Scan for the cell matching the given text and deliver its (X, Y) coordinate at center. 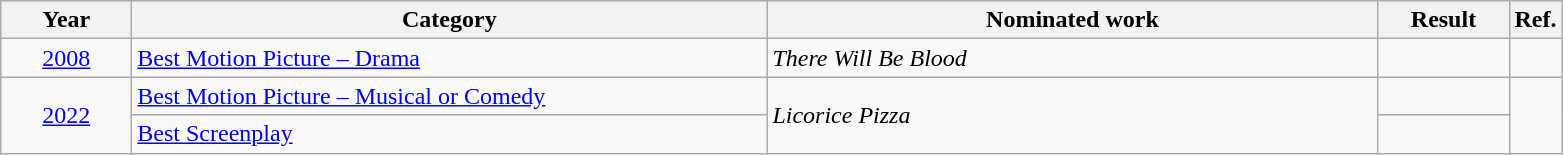
Best Screenplay (450, 134)
Nominated work (1072, 20)
Category (450, 20)
Best Motion Picture – Drama (450, 58)
Ref. (1536, 20)
2008 (66, 58)
Year (66, 20)
2022 (66, 115)
Result (1444, 20)
Licorice Pizza (1072, 115)
There Will Be Blood (1072, 58)
Best Motion Picture – Musical or Comedy (450, 96)
